For the text-containing cell, return its midpoint in (X, Y) coordinate format. 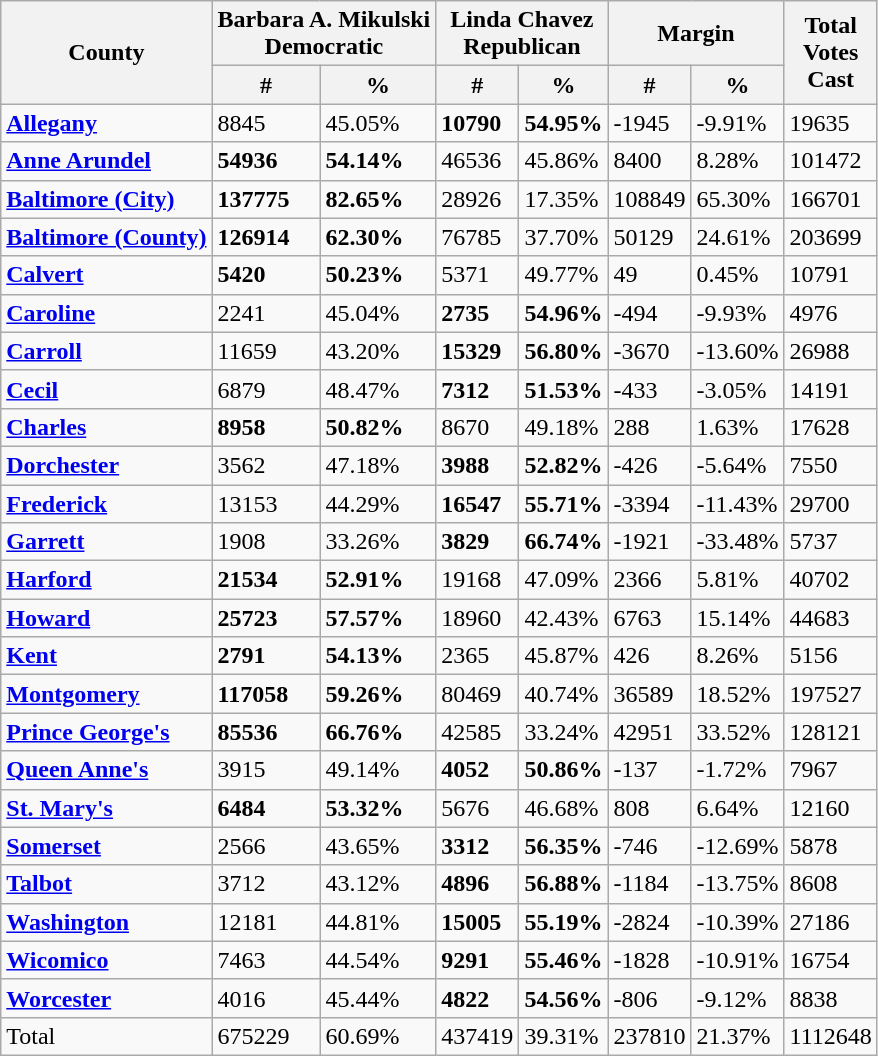
-3670 (650, 351)
-426 (650, 465)
-13.60% (738, 351)
7463 (266, 960)
45.87% (564, 656)
3312 (478, 846)
County (106, 52)
65.30% (738, 199)
49.18% (564, 427)
24.61% (738, 237)
3712 (266, 884)
12160 (830, 808)
St. Mary's (106, 808)
29700 (830, 503)
Margin (696, 34)
-137 (650, 770)
-1184 (650, 884)
203699 (830, 237)
Caroline (106, 313)
-2824 (650, 922)
66.76% (378, 732)
Talbot (106, 884)
1112648 (830, 1036)
-1.72% (738, 770)
60.69% (378, 1036)
66.74% (564, 542)
2365 (478, 656)
1908 (266, 542)
5156 (830, 656)
-1828 (650, 960)
4052 (478, 770)
5.81% (738, 580)
9291 (478, 960)
6484 (266, 808)
288 (650, 427)
Barbara A. MikulskiDemocratic (324, 34)
51.53% (564, 389)
13153 (266, 503)
46536 (478, 161)
-9.91% (738, 123)
4896 (478, 884)
2791 (266, 656)
21534 (266, 580)
Linda ChavezRepublican (522, 34)
-3394 (650, 503)
Kent (106, 656)
4822 (478, 998)
54.14% (378, 161)
-9.93% (738, 313)
19635 (830, 123)
Washington (106, 922)
50129 (650, 237)
10790 (478, 123)
Baltimore (City) (106, 199)
17628 (830, 427)
3829 (478, 542)
43.12% (378, 884)
Dorchester (106, 465)
44.29% (378, 503)
-10.39% (738, 922)
5878 (830, 846)
-12.69% (738, 846)
Calvert (106, 275)
Wicomico (106, 960)
Worcester (106, 998)
54.13% (378, 656)
36589 (650, 694)
-1945 (650, 123)
52.91% (378, 580)
0.45% (738, 275)
59.26% (378, 694)
40.74% (564, 694)
49.14% (378, 770)
-806 (650, 998)
197527 (830, 694)
18.52% (738, 694)
82.65% (378, 199)
6879 (266, 389)
33.52% (738, 732)
62.30% (378, 237)
85536 (266, 732)
-433 (650, 389)
56.35% (564, 846)
12181 (266, 922)
Anne Arundel (106, 161)
-11.43% (738, 503)
137775 (266, 199)
46.68% (564, 808)
49.77% (564, 275)
54.96% (564, 313)
4976 (830, 313)
55.46% (564, 960)
Queen Anne's (106, 770)
3988 (478, 465)
5371 (478, 275)
47.18% (378, 465)
8400 (650, 161)
15.14% (738, 618)
Howard (106, 618)
8608 (830, 884)
28926 (478, 199)
44683 (830, 618)
8670 (478, 427)
45.05% (378, 123)
-494 (650, 313)
6.64% (738, 808)
19168 (478, 580)
237810 (650, 1036)
Charles (106, 427)
Total (106, 1036)
-3.05% (738, 389)
57.57% (378, 618)
45.44% (378, 998)
52.82% (564, 465)
2241 (266, 313)
8.26% (738, 656)
808 (650, 808)
128121 (830, 732)
3915 (266, 770)
117058 (266, 694)
25723 (266, 618)
7550 (830, 465)
50.23% (378, 275)
Montgomery (106, 694)
Prince George's (106, 732)
50.86% (564, 770)
45.04% (378, 313)
54.95% (564, 123)
43.65% (378, 846)
166701 (830, 199)
-13.75% (738, 884)
-5.64% (738, 465)
14191 (830, 389)
54.56% (564, 998)
8845 (266, 123)
48.47% (378, 389)
5676 (478, 808)
17.35% (564, 199)
55.19% (564, 922)
44.54% (378, 960)
26988 (830, 351)
426 (650, 656)
56.88% (564, 884)
2566 (266, 846)
7312 (478, 389)
16754 (830, 960)
5420 (266, 275)
4016 (266, 998)
56.80% (564, 351)
80469 (478, 694)
40702 (830, 580)
437419 (478, 1036)
47.09% (564, 580)
101472 (830, 161)
Carroll (106, 351)
8838 (830, 998)
15329 (478, 351)
76785 (478, 237)
2366 (650, 580)
54936 (266, 161)
42951 (650, 732)
50.82% (378, 427)
8958 (266, 427)
-10.91% (738, 960)
18960 (478, 618)
Somerset (106, 846)
42.43% (564, 618)
55.71% (564, 503)
49 (650, 275)
Allegany (106, 123)
6763 (650, 618)
-9.12% (738, 998)
10791 (830, 275)
43.20% (378, 351)
5737 (830, 542)
44.81% (378, 922)
3562 (266, 465)
TotalVotesCast (830, 52)
39.31% (564, 1036)
Baltimore (County) (106, 237)
21.37% (738, 1036)
42585 (478, 732)
675229 (266, 1036)
27186 (830, 922)
Cecil (106, 389)
15005 (478, 922)
-33.48% (738, 542)
-746 (650, 846)
33.26% (378, 542)
33.24% (564, 732)
7967 (830, 770)
16547 (478, 503)
45.86% (564, 161)
108849 (650, 199)
1.63% (738, 427)
-1921 (650, 542)
126914 (266, 237)
Frederick (106, 503)
Garrett (106, 542)
2735 (478, 313)
37.70% (564, 237)
53.32% (378, 808)
8.28% (738, 161)
Harford (106, 580)
11659 (266, 351)
